Scan for the cell matching the given text and deliver its (X, Y) coordinate at center. 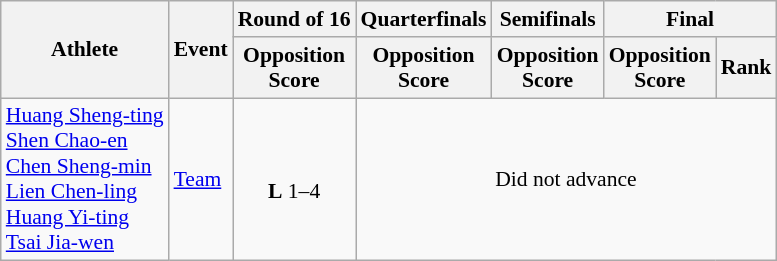
Huang Sheng-tingShen Chao-enChen Sheng-minLien Chen-lingHuang Yi-tingTsai Jia-wen (85, 180)
Team (201, 180)
Athlete (85, 50)
Semifinals (548, 19)
Event (201, 50)
Round of 16 (294, 19)
Did not advance (566, 180)
Rank (746, 68)
L 1–4 (294, 180)
Final (690, 19)
Quarterfinals (424, 19)
